Identify which cell holds the provided text, then report its [X, Y] central coordinate. 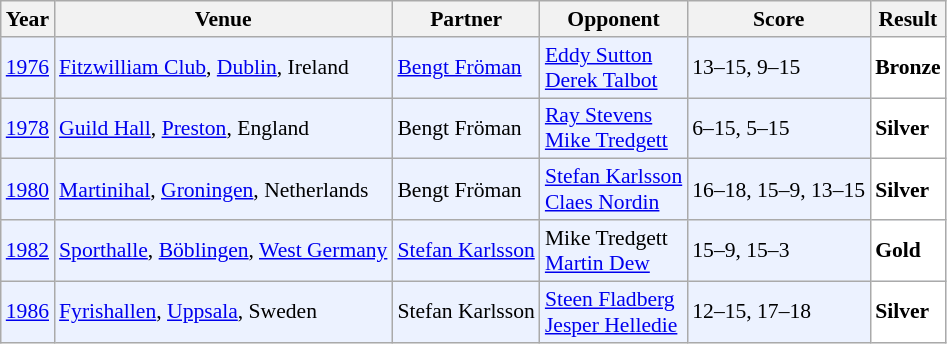
Fyrishallen, Uppsala, Sweden [223, 312]
12–15, 17–18 [778, 312]
Fitzwilliam Club, Dublin, Ireland [223, 68]
Score [778, 19]
13–15, 9–15 [778, 68]
Mike Tredgett Martin Dew [614, 250]
Eddy Sutton Derek Talbot [614, 68]
Year [28, 19]
Guild Hall, Preston, England [223, 128]
Opponent [614, 19]
Steen Fladberg Jesper Helledie [614, 312]
Ray Stevens Mike Tredgett [614, 128]
Gold [908, 250]
1982 [28, 250]
Result [908, 19]
1976 [28, 68]
Martinihal, Groningen, Netherlands [223, 190]
Venue [223, 19]
Partner [466, 19]
6–15, 5–15 [778, 128]
15–9, 15–3 [778, 250]
Stefan Karlsson Claes Nordin [614, 190]
Bronze [908, 68]
1980 [28, 190]
1978 [28, 128]
16–18, 15–9, 13–15 [778, 190]
Sporthalle, Böblingen, West Germany [223, 250]
1986 [28, 312]
